From the cell containing the given text, extract its center point as (X, Y) coordinate. 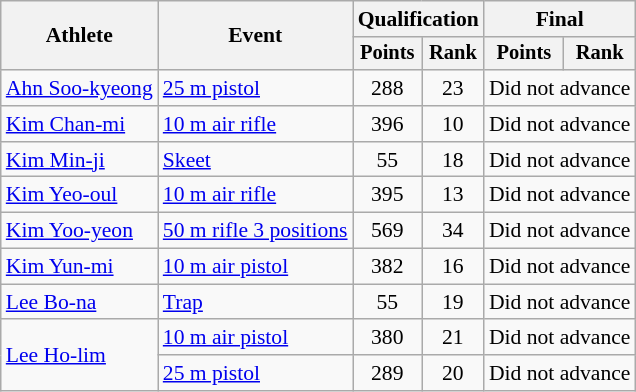
Athlete (80, 36)
20 (453, 373)
Lee Bo-na (80, 302)
380 (388, 338)
Event (256, 36)
569 (388, 231)
Lee Ho-lim (80, 356)
Kim Min-ji (80, 160)
Kim Yun-mi (80, 267)
382 (388, 267)
Skeet (256, 160)
Trap (256, 302)
18 (453, 160)
50 m rifle 3 positions (256, 231)
13 (453, 195)
395 (388, 195)
Qualification (418, 19)
34 (453, 231)
16 (453, 267)
10 (453, 124)
Kim Chan-mi (80, 124)
289 (388, 373)
396 (388, 124)
Final (560, 19)
Ahn Soo-kyeong (80, 88)
21 (453, 338)
19 (453, 302)
Kim Yoo-yeon (80, 231)
Kim Yeo-oul (80, 195)
23 (453, 88)
288 (388, 88)
